Locate the cell with the specified text and output its [X, Y] center coordinate. 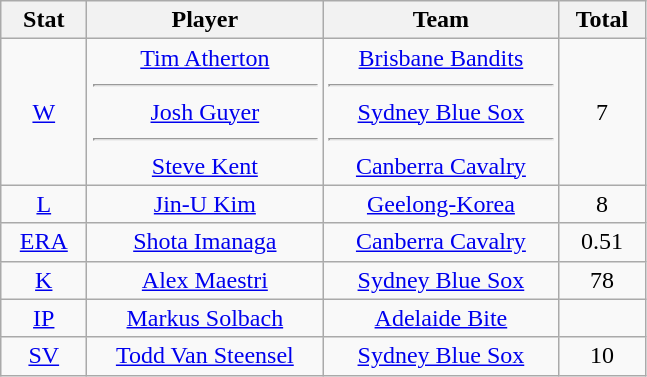
Stat [44, 20]
W [44, 112]
Jin-U Kim [205, 204]
Brisbane BanditsSydney Blue SoxCanberra Cavalry [441, 112]
Geelong-Korea [441, 204]
Markus Solbach [205, 318]
Adelaide Bite [441, 318]
L [44, 204]
0.51 [602, 242]
ERA [44, 242]
Team [441, 20]
Tim AthertonJosh GuyerSteve Kent [205, 112]
10 [602, 356]
8 [602, 204]
78 [602, 280]
Canberra Cavalry [441, 242]
Alex Maestri [205, 280]
Shota Imanaga [205, 242]
Total [602, 20]
Player [205, 20]
K [44, 280]
7 [602, 112]
IP [44, 318]
SV [44, 356]
Todd Van Steensel [205, 356]
